Pinpoint the cell where the given text exists, returning its (x, y) midpoint coordinate. 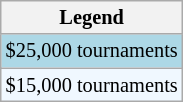
Legend (92, 17)
$25,000 tournaments (92, 51)
$15,000 tournaments (92, 85)
